Capture the cell that displays the provided text and extract its (x, y) central coordinate. 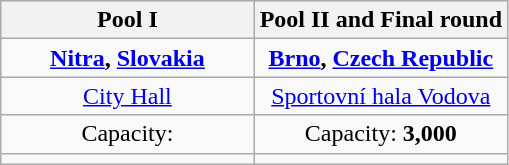
Brno, Czech Republic (380, 58)
Pool I (128, 20)
Capacity: 3,000 (380, 134)
City Hall (128, 96)
Capacity: (128, 134)
Pool II and Final round (380, 20)
Nitra, Slovakia (128, 58)
Sportovní hala Vodova (380, 96)
